Pinpoint the cell where the given text exists, returning its [X, Y] midpoint coordinate. 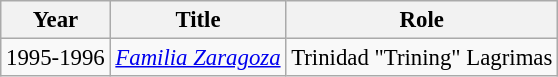
Title [198, 20]
Role [422, 20]
Year [56, 20]
Trinidad "Trining" Lagrimas [422, 58]
Familia Zaragoza [198, 58]
1995-1996 [56, 58]
